For the text-containing cell, return its midpoint in (x, y) coordinate format. 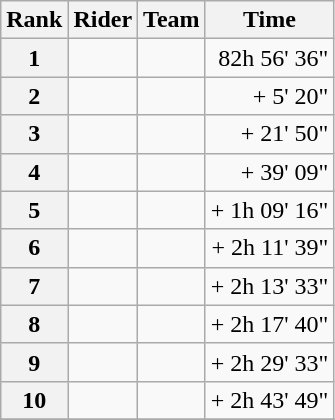
+ 1h 09' 16" (270, 210)
3 (34, 134)
+ 2h 29' 33" (270, 362)
+ 39' 09" (270, 172)
8 (34, 324)
1 (34, 58)
5 (34, 210)
+ 2h 13' 33" (270, 286)
Rank (34, 20)
+ 5' 20" (270, 96)
+ 21' 50" (270, 134)
Rider (103, 20)
+ 2h 43' 49" (270, 400)
+ 2h 17' 40" (270, 324)
Time (270, 20)
7 (34, 286)
9 (34, 362)
2 (34, 96)
Team (172, 20)
10 (34, 400)
4 (34, 172)
82h 56' 36" (270, 58)
+ 2h 11' 39" (270, 248)
6 (34, 248)
